Return the (x, y) coordinate for the center point of the cell that contains the specified text.  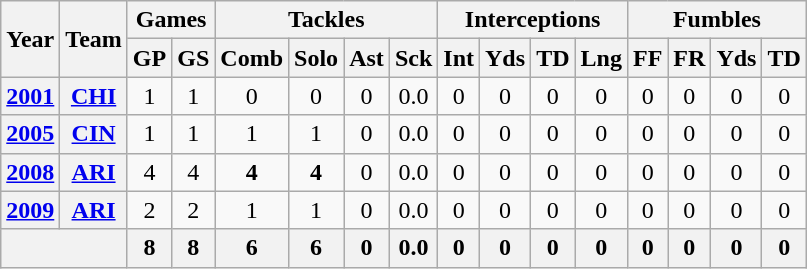
Games (170, 20)
2009 (30, 210)
Solo (316, 58)
2005 (30, 134)
FR (690, 58)
CHI (94, 96)
GP (149, 58)
Team (94, 39)
Interceptions (533, 20)
Tackles (326, 20)
GS (194, 58)
Sck (413, 58)
FF (647, 58)
Int (459, 58)
2008 (30, 172)
Comb (252, 58)
CIN (94, 134)
Fumbles (716, 20)
2001 (30, 96)
Ast (367, 58)
Lng (601, 58)
Year (30, 39)
